Find where the given text appears and provide that cell's center as (X, Y) coordinate. 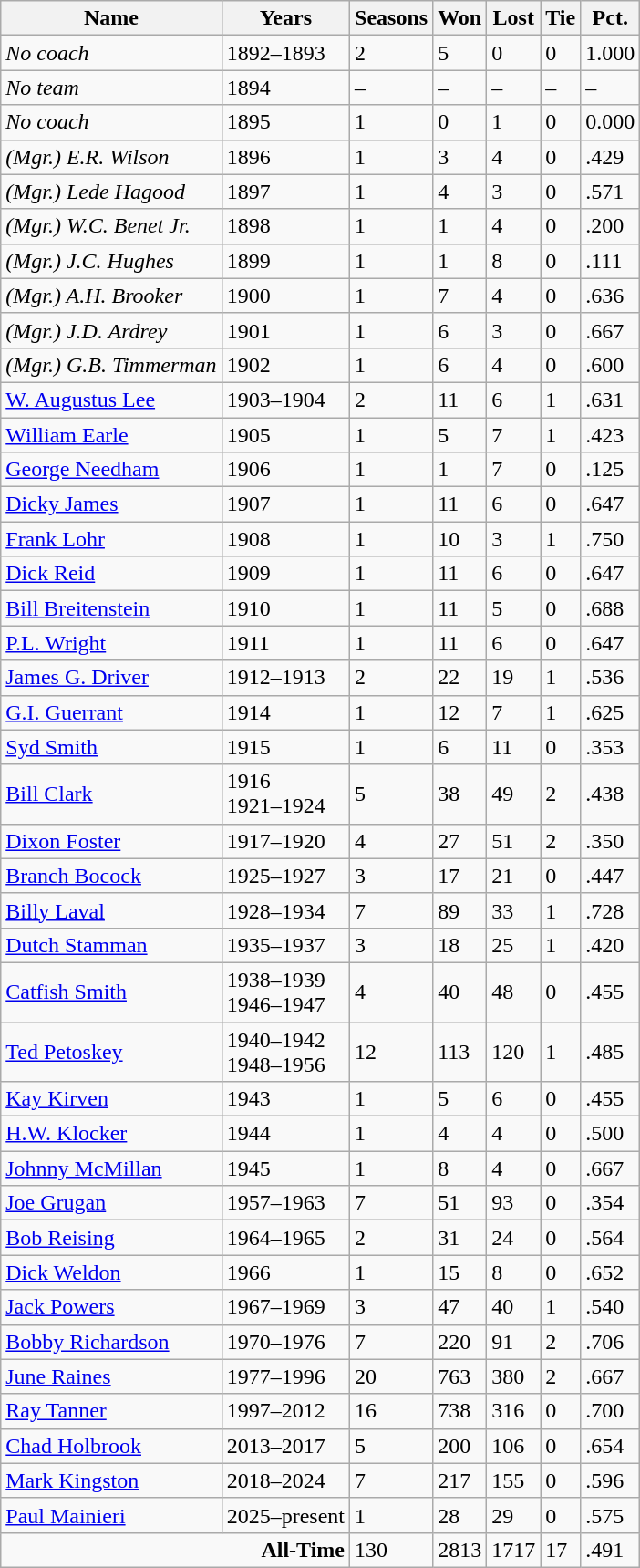
.636 (611, 296)
Pct. (611, 18)
1977–1996 (285, 1376)
1894 (285, 88)
10 (459, 539)
Johnny McMillan (111, 1168)
1717 (514, 1550)
20 (392, 1376)
1945 (285, 1168)
G.I. Guerrant (111, 712)
2018–2024 (285, 1480)
.350 (611, 841)
.728 (611, 910)
1906 (285, 470)
16 (392, 1411)
.652 (611, 1272)
(Mgr.) J.C. Hughes (111, 261)
24 (514, 1238)
.750 (611, 539)
33 (514, 910)
P.L. Wright (111, 643)
.485 (611, 1051)
1917–1920 (285, 841)
(Mgr.) G.B. Timmerman (111, 365)
1899 (285, 261)
19161921–1924 (285, 794)
1892–1893 (285, 53)
.429 (611, 157)
Dixon Foster (111, 841)
.111 (611, 261)
1914 (285, 712)
.596 (611, 1480)
Bobby Richardson (111, 1342)
Name (111, 18)
21 (514, 876)
763 (459, 1376)
Dutch Stamman (111, 945)
Ray Tanner (111, 1411)
1910 (285, 608)
.420 (611, 945)
1895 (285, 122)
All-Time (175, 1550)
1944 (285, 1134)
.564 (611, 1238)
Billy Laval (111, 910)
1928–1934 (285, 910)
.706 (611, 1342)
Dick Weldon (111, 1272)
W. Augustus Lee (111, 400)
Bob Reising (111, 1238)
Lost (514, 18)
Frank Lohr (111, 539)
1900 (285, 296)
Bill Clark (111, 794)
93 (514, 1203)
1908 (285, 539)
89 (459, 910)
.491 (611, 1550)
Tie (561, 18)
Chad Holbrook (111, 1446)
.654 (611, 1446)
1997–2012 (285, 1411)
1957–1963 (285, 1203)
Dick Reid (111, 574)
.438 (611, 794)
.353 (611, 747)
200 (459, 1446)
Ted Petoskey (111, 1051)
25 (514, 945)
.700 (611, 1411)
1940–19421948–1956 (285, 1051)
48 (514, 992)
Seasons (392, 18)
.354 (611, 1203)
George Needham (111, 470)
15 (459, 1272)
2813 (459, 1550)
Won (459, 18)
91 (514, 1342)
.423 (611, 435)
.540 (611, 1307)
1966 (285, 1272)
1907 (285, 504)
27 (459, 841)
31 (459, 1238)
1905 (285, 435)
1938–19391946–1947 (285, 992)
.571 (611, 192)
1897 (285, 192)
155 (514, 1480)
1915 (285, 747)
Catfish Smith (111, 992)
Bill Breitenstein (111, 608)
1909 (285, 574)
Paul Mainieri (111, 1515)
June Raines (111, 1376)
217 (459, 1480)
1970–1976 (285, 1342)
(Mgr.) W.C. Benet Jr. (111, 226)
1911 (285, 643)
1903–1904 (285, 400)
19 (514, 678)
2025–present (285, 1515)
22 (459, 678)
Years (285, 18)
Branch Bocock (111, 876)
1896 (285, 157)
738 (459, 1411)
1943 (285, 1099)
47 (459, 1307)
120 (514, 1051)
.688 (611, 608)
Dicky James (111, 504)
316 (514, 1411)
William Earle (111, 435)
1902 (285, 365)
Mark Kingston (111, 1480)
(Mgr.) A.H. Brooker (111, 296)
220 (459, 1342)
(Mgr.) Lede Hagood (111, 192)
18 (459, 945)
49 (514, 794)
.536 (611, 678)
Jack Powers (111, 1307)
38 (459, 794)
.447 (611, 876)
113 (459, 1051)
380 (514, 1376)
Kay Kirven (111, 1099)
.600 (611, 365)
1964–1965 (285, 1238)
.625 (611, 712)
1967–1969 (285, 1307)
(Mgr.) J.D. Ardrey (111, 330)
1925–1927 (285, 876)
1901 (285, 330)
1912–1913 (285, 678)
1898 (285, 226)
.575 (611, 1515)
1.000 (611, 53)
.500 (611, 1134)
Joe Grugan (111, 1203)
.125 (611, 470)
James G. Driver (111, 678)
106 (514, 1446)
130 (392, 1550)
2013–2017 (285, 1446)
1935–1937 (285, 945)
H.W. Klocker (111, 1134)
(Mgr.) E.R. Wilson (111, 157)
Syd Smith (111, 747)
29 (514, 1515)
No team (111, 88)
0.000 (611, 122)
.200 (611, 226)
.631 (611, 400)
28 (459, 1515)
